From the cell containing the given text, extract its center point as [x, y] coordinate. 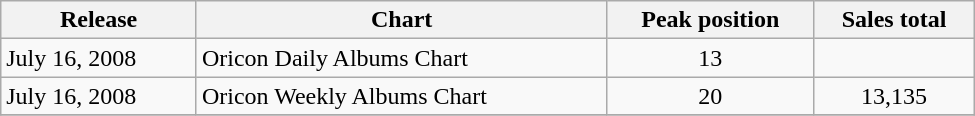
Peak position [710, 20]
Oricon Weekly Albums Chart [402, 96]
Release [99, 20]
Chart [402, 20]
Oricon Daily Albums Chart [402, 58]
13,135 [894, 96]
13 [710, 58]
20 [710, 96]
Sales total [894, 20]
